Detect which cell encompasses the target text, then output its (x, y) center coordinate. 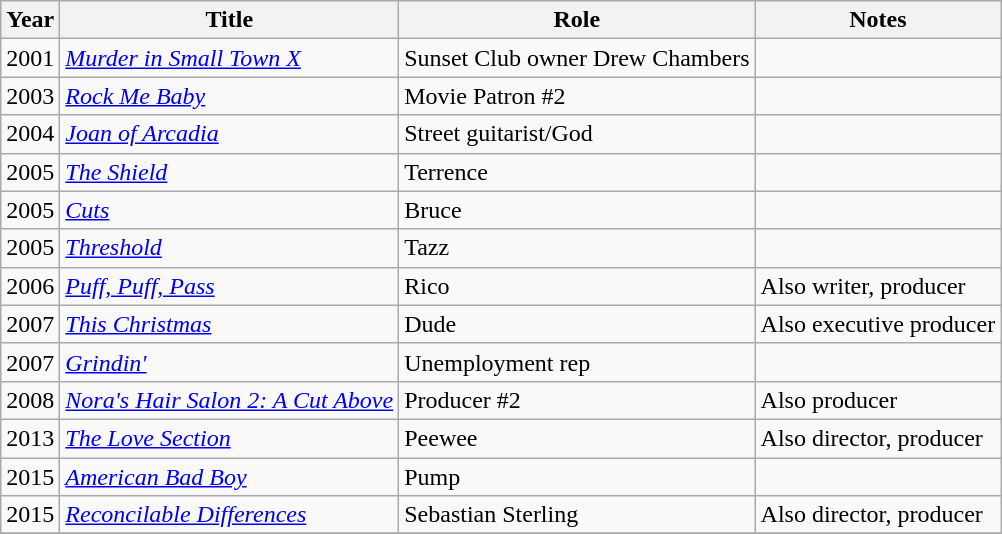
2013 (30, 438)
Notes (878, 20)
This Christmas (230, 324)
Murder in Small Town X (230, 58)
Grindin' (230, 362)
Bruce (577, 210)
Also executive producer (878, 324)
2001 (30, 58)
Also producer (878, 400)
Cuts (230, 210)
Peewee (577, 438)
Puff, Puff, Pass (230, 286)
Sunset Club owner Drew Chambers (577, 58)
Rock Me Baby (230, 96)
Sebastian Sterling (577, 515)
Tazz (577, 248)
The Love Section (230, 438)
Reconcilable Differences (230, 515)
Street guitarist/God (577, 134)
Joan of Arcadia (230, 134)
Terrence (577, 172)
2003 (30, 96)
Movie Patron #2 (577, 96)
Year (30, 20)
Threshold (230, 248)
Also writer, producer (878, 286)
2006 (30, 286)
Producer #2 (577, 400)
Title (230, 20)
The Shield (230, 172)
Pump (577, 477)
2008 (30, 400)
American Bad Boy (230, 477)
Dude (577, 324)
Role (577, 20)
Rico (577, 286)
Unemployment rep (577, 362)
2004 (30, 134)
Nora's Hair Salon 2: A Cut Above (230, 400)
